Determine the (X, Y) coordinate at the center of the cell enclosing the given text.  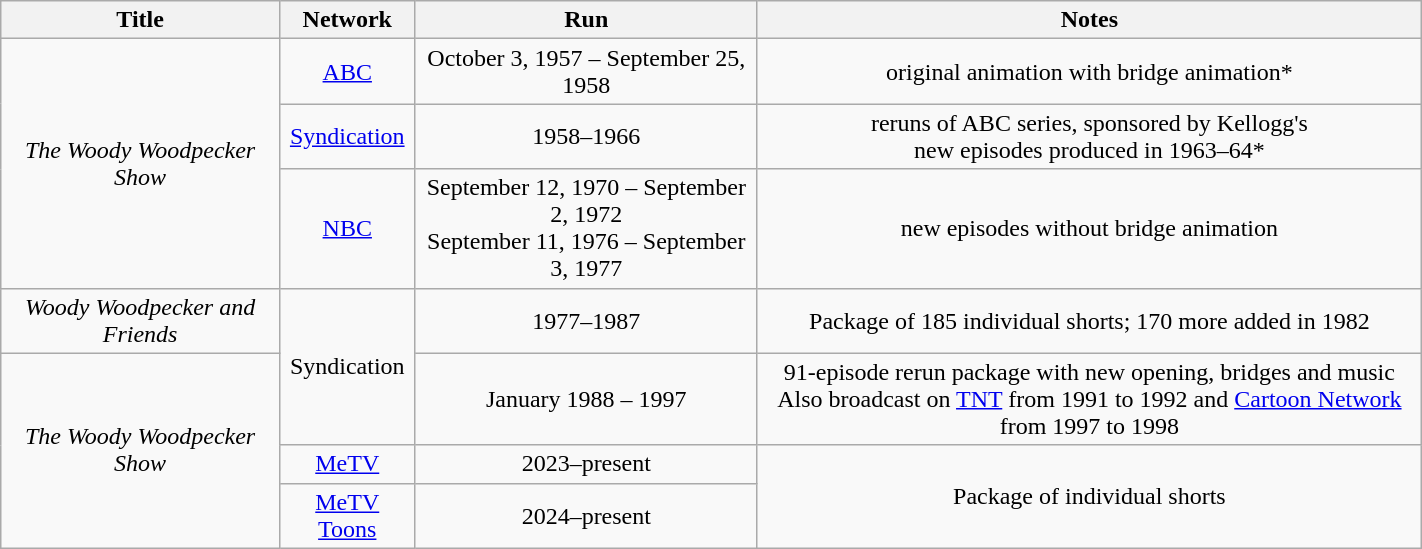
MeTV Toons (347, 516)
January 1988 – 1997 (586, 399)
2023–present (586, 464)
Run (586, 20)
October 3, 1957 – September 25, 1958 (586, 72)
original animation with bridge animation* (1089, 72)
Package of individual shorts (1089, 496)
Notes (1089, 20)
Network (347, 20)
reruns of ABC series, sponsored by Kellogg'snew episodes produced in 1963–64* (1089, 136)
Title (140, 20)
new episodes without bridge animation (1089, 228)
MeTV (347, 464)
September 12, 1970 – September 2, 1972September 11, 1976 – September 3, 1977 (586, 228)
ABC (347, 72)
2024–present (586, 516)
NBC (347, 228)
1958–1966 (586, 136)
Woody Woodpecker and Friends (140, 320)
1977–1987 (586, 320)
91-episode rerun package with new opening, bridges and musicAlso broadcast on TNT from 1991 to 1992 and Cartoon Network from 1997 to 1998 (1089, 399)
Package of 185 individual shorts; 170 more added in 1982 (1089, 320)
